From the cell containing the given text, extract its center point as [X, Y] coordinate. 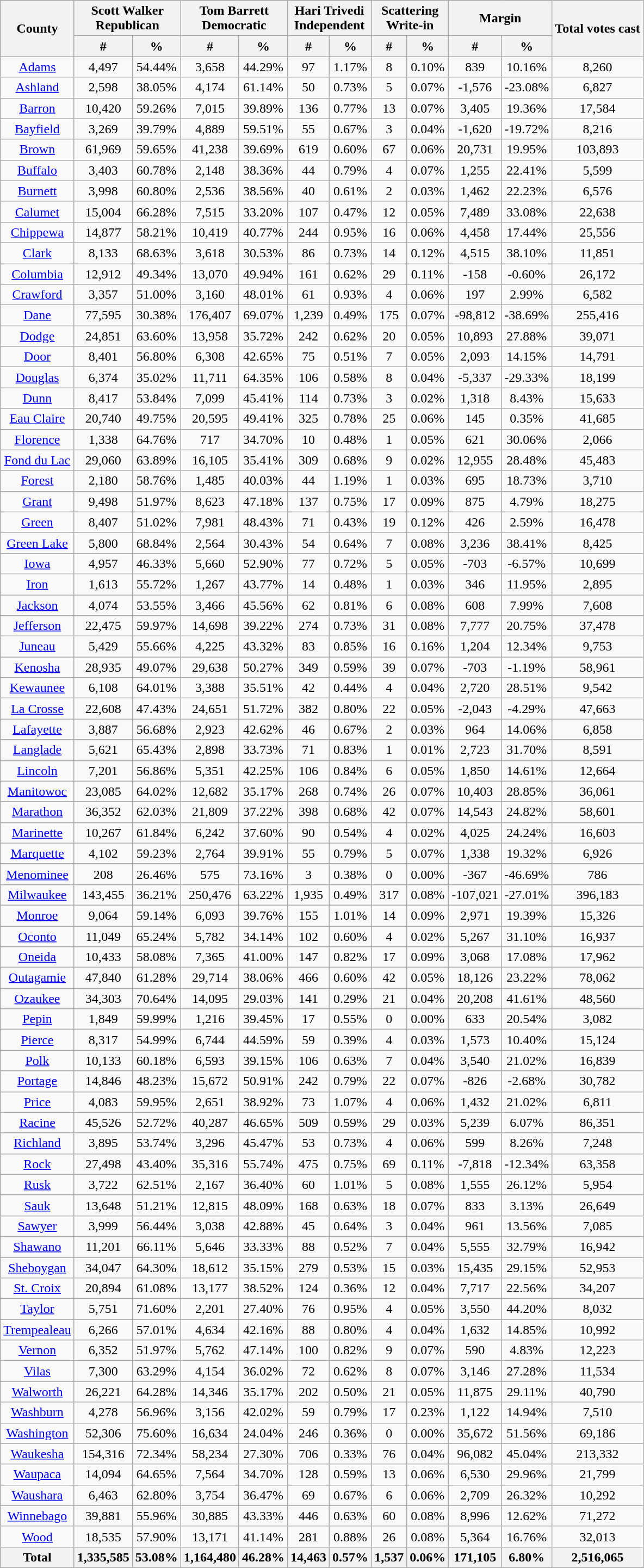
268 [308, 791]
58.08% [157, 957]
5,351 [210, 771]
30.53% [263, 253]
7,085 [598, 1226]
-4.29% [527, 709]
102 [308, 936]
2,066 [598, 439]
6.07% [527, 1123]
14,698 [210, 626]
19.95% [527, 150]
509 [308, 1123]
9,753 [598, 647]
Shawano [37, 1247]
14,095 [210, 999]
Columbia [37, 274]
2,564 [210, 543]
48,560 [598, 999]
35.72% [263, 336]
197 [475, 295]
24.24% [527, 833]
3,403 [103, 170]
63.89% [157, 460]
-158 [475, 274]
10,292 [598, 1495]
0.83% [350, 750]
3,550 [475, 1309]
31.10% [527, 936]
49.07% [157, 667]
Ozaukee [37, 999]
213,332 [598, 1454]
20.54% [527, 1019]
53 [308, 1143]
1,164,480 [210, 1557]
20.75% [527, 626]
1,849 [103, 1019]
62.03% [157, 812]
22.23% [527, 191]
Marathon [37, 812]
29,638 [210, 667]
27.88% [527, 336]
39 [389, 667]
7,510 [598, 1412]
33.73% [263, 750]
36,352 [103, 812]
706 [308, 1454]
39.79% [157, 129]
Kenosha [37, 667]
0.10% [428, 67]
0.23% [428, 1412]
3,082 [598, 1019]
83 [308, 647]
38.10% [527, 253]
59.65% [157, 150]
63.29% [157, 1371]
18,126 [475, 978]
29.96% [527, 1474]
14.06% [527, 729]
65.24% [157, 936]
46.28% [263, 1557]
47.18% [263, 501]
Rock [37, 1164]
40.03% [263, 481]
39.89% [263, 108]
27.40% [263, 1309]
2,167 [210, 1185]
0.74% [350, 791]
6,266 [103, 1330]
1,267 [210, 584]
9,542 [598, 688]
30,885 [210, 1516]
18,612 [210, 1268]
61,969 [103, 150]
75.60% [157, 1433]
49.34% [157, 274]
2,201 [210, 1309]
19.36% [527, 108]
-98,812 [475, 315]
Tom BarrettDemocratic [234, 18]
La Crosse [37, 709]
31.70% [527, 750]
Marquette [37, 853]
58,234 [210, 1454]
7,608 [598, 605]
56.86% [157, 771]
1,122 [475, 1412]
45.56% [263, 605]
0.44% [350, 688]
21,799 [598, 1474]
Dodge [37, 336]
3,160 [210, 295]
Pepin [37, 1019]
346 [475, 584]
-29.33% [527, 377]
-46.69% [527, 874]
18,275 [598, 501]
42.25% [263, 771]
Waushara [37, 1495]
12.34% [527, 647]
Eau Claire [37, 419]
51.56% [527, 1433]
64.30% [157, 1268]
37.60% [263, 833]
4,102 [103, 853]
7,981 [210, 522]
3.13% [527, 1205]
0.38% [350, 874]
55.96% [157, 1516]
12,682 [210, 791]
Fond du Lac [37, 460]
1,204 [475, 647]
18,535 [103, 1536]
58.76% [157, 481]
61 [308, 295]
Langlade [37, 750]
1,935 [308, 895]
18 [389, 1205]
Brown [37, 150]
9,064 [103, 915]
3,068 [475, 957]
45.47% [263, 1143]
Juneau [37, 647]
7,201 [103, 771]
168 [308, 1205]
27.30% [263, 1454]
40 [308, 191]
Walworth [37, 1392]
51.00% [157, 295]
14,543 [475, 812]
16,603 [598, 833]
5,364 [475, 1536]
19.39% [527, 915]
14.15% [527, 357]
2,723 [475, 750]
4,515 [475, 253]
279 [308, 1268]
5,429 [103, 647]
6,576 [598, 191]
58.21% [157, 232]
39,071 [598, 336]
64.01% [157, 688]
382 [308, 709]
51.72% [263, 709]
4.83% [527, 1350]
42.16% [263, 1330]
47.43% [157, 709]
6,374 [103, 377]
49.94% [263, 274]
0.61% [350, 191]
0.29% [350, 999]
St. Croix [37, 1288]
4,225 [210, 647]
15,672 [210, 1081]
39.15% [263, 1061]
Door [37, 357]
5,800 [103, 543]
Rusk [37, 1185]
14,791 [598, 357]
8,260 [598, 67]
42.88% [263, 1226]
46.33% [157, 563]
Barron [37, 108]
4,083 [103, 1102]
0.57% [350, 1557]
0.84% [350, 771]
16,478 [598, 522]
59.95% [157, 1102]
19 [389, 522]
599 [475, 1143]
244 [308, 232]
-12.34% [527, 1164]
3,887 [103, 729]
38.06% [263, 978]
ScatteringWrite-in [410, 18]
396,183 [598, 895]
8,425 [598, 543]
39,881 [103, 1516]
-0.60% [527, 274]
15,326 [598, 915]
16,942 [598, 1247]
17.08% [527, 957]
100 [308, 1350]
37,478 [598, 626]
575 [210, 874]
41,685 [598, 419]
45 [308, 1226]
Washburn [37, 1412]
48.43% [263, 522]
0.33% [350, 1454]
14,346 [210, 1392]
7,365 [210, 957]
14,463 [308, 1557]
25,556 [598, 232]
62.51% [157, 1185]
475 [308, 1164]
3,998 [103, 191]
97 [308, 67]
-1,620 [475, 129]
73 [308, 1102]
28.85% [527, 791]
-1.19% [527, 667]
45,526 [103, 1123]
12,815 [210, 1205]
Waupaca [37, 1474]
36.40% [263, 1185]
0.39% [350, 1040]
35.15% [263, 1268]
63.60% [157, 336]
2.99% [527, 295]
16,634 [210, 1433]
3,236 [475, 543]
Green Lake [37, 543]
Crawford [37, 295]
8,996 [475, 1516]
3,466 [210, 605]
17,584 [598, 108]
4.79% [527, 501]
64.76% [157, 439]
27,498 [103, 1164]
Green [37, 522]
0.16% [428, 647]
6,093 [210, 915]
137 [308, 501]
68.84% [157, 543]
36.47% [263, 1495]
8,591 [598, 750]
Margin [500, 18]
Milwaukee [37, 895]
33.33% [263, 1247]
176,407 [210, 315]
21,809 [210, 812]
155 [308, 915]
39.91% [263, 853]
8,317 [103, 1040]
68.63% [157, 253]
57.01% [157, 1330]
-6.57% [527, 563]
Buffalo [37, 170]
143,455 [103, 895]
6,593 [210, 1061]
Calumet [37, 212]
10,893 [475, 336]
786 [598, 874]
55.66% [157, 647]
Waukesha [37, 1454]
202 [308, 1392]
7,015 [210, 108]
64.65% [157, 1474]
317 [389, 895]
2.59% [527, 522]
Dane [37, 315]
20,731 [475, 150]
Winnebago [37, 1516]
Jackson [37, 605]
26.12% [527, 1185]
16.76% [527, 1536]
11,534 [598, 1371]
30,782 [598, 1081]
78,062 [598, 978]
10,133 [103, 1061]
446 [308, 1516]
8,133 [103, 253]
20,740 [103, 419]
309 [308, 460]
32.79% [527, 1247]
52.90% [263, 563]
22.56% [527, 1288]
10,992 [598, 1330]
Portage [37, 1081]
40,287 [210, 1123]
8.43% [527, 398]
35.02% [157, 377]
5,954 [598, 1185]
56.68% [157, 729]
35.41% [263, 460]
17.44% [527, 232]
Washington [37, 1433]
9,498 [103, 501]
11,049 [103, 936]
39.69% [263, 150]
36.21% [157, 895]
54.99% [157, 1040]
0.72% [350, 563]
29.11% [527, 1392]
Price [37, 1102]
86,351 [598, 1123]
35,672 [475, 1433]
Oneida [37, 957]
1,632 [475, 1330]
1,335,585 [103, 1557]
0.43% [350, 522]
36.02% [263, 1371]
Hari TrivediIndependent [329, 18]
8,401 [103, 357]
Douglas [37, 377]
3,540 [475, 1061]
22,608 [103, 709]
154,316 [103, 1454]
35,316 [210, 1164]
-19.72% [527, 129]
54.44% [157, 67]
Sheboygan [37, 1268]
60.80% [157, 191]
1.07% [350, 1102]
26,172 [598, 274]
20,595 [210, 419]
3,722 [103, 1185]
Trempealeau [37, 1330]
10 [308, 439]
-2.68% [527, 1081]
11.95% [527, 584]
12,664 [598, 771]
59.26% [157, 108]
5,762 [210, 1350]
72.34% [157, 1454]
Lincoln [37, 771]
58,961 [598, 667]
7,564 [210, 1474]
0.93% [350, 295]
-38.69% [527, 315]
71.60% [157, 1309]
41.61% [527, 999]
20 [389, 336]
63,358 [598, 1164]
6,308 [210, 357]
45.41% [263, 398]
61.14% [263, 88]
50.91% [263, 1081]
15,435 [475, 1268]
Total [37, 1557]
77,595 [103, 315]
14,877 [103, 232]
67 [389, 150]
44.59% [263, 1040]
0.52% [350, 1247]
13.56% [527, 1226]
43.40% [157, 1164]
29,714 [210, 978]
875 [475, 501]
13,648 [103, 1205]
16,839 [598, 1061]
56.80% [157, 357]
30.43% [263, 543]
Wood [37, 1536]
5,555 [475, 1247]
66.11% [157, 1247]
590 [475, 1350]
10,403 [475, 791]
2,709 [475, 1495]
53.74% [157, 1143]
-27.01% [527, 895]
7,248 [598, 1143]
171,105 [475, 1557]
17,962 [598, 957]
4,889 [210, 129]
124 [308, 1288]
5,239 [475, 1123]
14,846 [103, 1081]
5,782 [210, 936]
44.29% [263, 67]
3,146 [475, 1371]
41.00% [263, 957]
3,999 [103, 1226]
56.96% [157, 1412]
2,148 [210, 170]
24,651 [210, 709]
0.58% [350, 377]
Sauk [37, 1205]
28.51% [527, 688]
426 [475, 522]
12,223 [598, 1350]
0.50% [350, 1392]
1.17% [350, 67]
5,646 [210, 1247]
6.80% [527, 1557]
-1,576 [475, 88]
114 [308, 398]
22,638 [598, 212]
52,306 [103, 1433]
7,099 [210, 398]
1,850 [475, 771]
49.41% [263, 419]
2,720 [475, 688]
48.09% [263, 1205]
839 [475, 67]
15,633 [598, 398]
0.88% [350, 1536]
3,269 [103, 129]
38.56% [263, 191]
2,093 [475, 357]
38.52% [263, 1288]
2,598 [103, 88]
7,515 [210, 212]
41.14% [263, 1536]
55.74% [263, 1164]
35.51% [263, 688]
28.48% [527, 460]
Kewaunee [37, 688]
34,207 [598, 1288]
26,649 [598, 1205]
11,851 [598, 253]
1,216 [210, 1019]
38.92% [263, 1102]
Sawyer [37, 1226]
Racine [37, 1123]
Ashland [37, 88]
Bayfield [37, 129]
3,296 [210, 1143]
62 [308, 605]
47,840 [103, 978]
61.28% [157, 978]
3,658 [210, 67]
39.22% [263, 626]
621 [475, 439]
31 [389, 626]
48.01% [263, 295]
46.65% [263, 1123]
24.04% [263, 1433]
1,432 [475, 1102]
Manitowoc [37, 791]
695 [475, 481]
10.16% [527, 67]
Scott WalkerRepublican [127, 18]
13,070 [210, 274]
3,156 [210, 1412]
-367 [475, 874]
Richland [37, 1143]
26,221 [103, 1392]
-7,818 [475, 1164]
274 [308, 626]
50 [308, 88]
90 [308, 833]
14.85% [527, 1330]
1,537 [389, 1557]
59.97% [157, 626]
43.33% [263, 1516]
34,047 [103, 1268]
11,201 [103, 1247]
Vernon [37, 1350]
1,462 [475, 191]
325 [308, 419]
Forest [37, 481]
255,416 [598, 315]
0.78% [350, 419]
8,216 [598, 129]
6,858 [598, 729]
77 [308, 563]
608 [475, 605]
27.28% [527, 1371]
7,777 [475, 626]
349 [308, 667]
40.77% [263, 232]
0.85% [350, 647]
10,267 [103, 833]
208 [103, 874]
20,208 [475, 999]
2,764 [210, 853]
7,300 [103, 1371]
3,710 [598, 481]
161 [308, 274]
59.14% [157, 915]
26.46% [157, 874]
71,272 [598, 1516]
12.62% [527, 1516]
57.90% [157, 1536]
49.75% [157, 419]
20,894 [103, 1288]
13,177 [210, 1288]
Chippewa [37, 232]
145 [475, 419]
3,895 [103, 1143]
42.02% [263, 1412]
10.40% [527, 1040]
6,811 [598, 1102]
14,094 [103, 1474]
0.53% [350, 1268]
19.32% [527, 853]
0.35% [527, 419]
107 [308, 212]
52,953 [598, 1268]
18.73% [527, 481]
29.15% [527, 1268]
2,516,065 [598, 1557]
29.03% [263, 999]
11,711 [210, 377]
60.78% [157, 170]
4,458 [475, 232]
75 [308, 357]
64.28% [157, 1392]
50.27% [263, 667]
16,105 [210, 460]
25 [389, 419]
6,352 [103, 1350]
96,082 [475, 1454]
398 [308, 812]
51.02% [157, 522]
5,621 [103, 750]
246 [308, 1433]
28,935 [103, 667]
6,108 [103, 688]
619 [308, 150]
1,255 [475, 170]
Lafayette [37, 729]
18,199 [598, 377]
61.84% [157, 833]
4,957 [103, 563]
22.41% [527, 170]
14.61% [527, 771]
103,893 [598, 150]
64.35% [263, 377]
0.51% [350, 357]
45.04% [527, 1454]
6,242 [210, 833]
4,074 [103, 605]
5,660 [210, 563]
1,318 [475, 398]
65.43% [157, 750]
0.54% [350, 833]
Burnett [37, 191]
0.01% [428, 750]
6,827 [598, 88]
3,405 [475, 108]
15 [389, 1268]
128 [308, 1474]
833 [475, 1205]
24.82% [527, 812]
Clark [37, 253]
69,186 [598, 1433]
70.64% [157, 999]
32,013 [598, 1536]
44.20% [527, 1309]
12,955 [475, 460]
Polk [37, 1061]
Iowa [37, 563]
3,388 [210, 688]
41,238 [210, 150]
48.23% [157, 1081]
23,085 [103, 791]
0.47% [350, 212]
53.08% [157, 1557]
6,744 [210, 1040]
7,489 [475, 212]
66.28% [157, 212]
633 [475, 1019]
-2,043 [475, 709]
40,790 [598, 1392]
0.77% [350, 108]
-23.08% [527, 88]
8,407 [103, 522]
30.38% [157, 315]
13,958 [210, 336]
30.06% [527, 439]
47,663 [598, 709]
Florence [37, 439]
34.14% [263, 936]
Outagamie [37, 978]
Total votes cast [598, 28]
4,497 [103, 67]
2,651 [210, 1102]
5,751 [103, 1309]
69.07% [263, 315]
-826 [475, 1081]
Menominee [37, 874]
59.51% [263, 129]
12,912 [103, 274]
4,025 [475, 833]
59.99% [157, 1019]
42.65% [263, 357]
7.99% [527, 605]
1.19% [350, 481]
Dunn [37, 398]
15,004 [103, 212]
2,898 [210, 750]
51.21% [157, 1205]
1,555 [475, 1185]
4,634 [210, 1330]
63.22% [263, 895]
38.41% [527, 543]
Jefferson [37, 626]
3,618 [210, 253]
16,937 [598, 936]
-107,021 [475, 895]
2,536 [210, 191]
59.23% [157, 853]
6,530 [475, 1474]
5,599 [598, 170]
10,699 [598, 563]
58,601 [598, 812]
Vilas [37, 1371]
964 [475, 729]
8.26% [527, 1143]
43.32% [263, 647]
3,754 [210, 1495]
43.77% [263, 584]
10,420 [103, 108]
2,180 [103, 481]
53.84% [157, 398]
42.62% [263, 729]
34,303 [103, 999]
County [37, 28]
62.80% [157, 1495]
8,623 [210, 501]
33.08% [527, 212]
Pierce [37, 1040]
1,485 [210, 481]
Oconto [37, 936]
4,154 [210, 1371]
8,417 [103, 398]
39.76% [263, 915]
3,038 [210, 1226]
1,239 [308, 315]
4,278 [103, 1412]
717 [210, 439]
250,476 [210, 895]
33.20% [263, 212]
2,895 [598, 584]
961 [475, 1226]
54 [308, 543]
Marinette [37, 833]
141 [308, 999]
-5,337 [475, 377]
147 [308, 957]
Iron [37, 584]
6,926 [598, 853]
39.45% [263, 1019]
86 [308, 253]
466 [308, 978]
Taylor [37, 1309]
15,124 [598, 1040]
3,357 [103, 295]
37.22% [263, 812]
46 [308, 729]
14.94% [527, 1412]
1,613 [103, 584]
61.08% [157, 1288]
136 [308, 108]
60.18% [157, 1061]
64.02% [157, 791]
53.55% [157, 605]
24,851 [103, 336]
1,573 [475, 1040]
23.22% [527, 978]
47.14% [263, 1350]
8,032 [598, 1309]
55.72% [157, 584]
72 [308, 1371]
0.81% [350, 605]
11,875 [475, 1392]
Grant [37, 501]
6,463 [103, 1495]
6,582 [598, 295]
26.32% [527, 1495]
73.16% [263, 874]
0.55% [350, 1019]
4,174 [210, 88]
5,267 [475, 936]
56.44% [157, 1226]
13,171 [210, 1536]
36,061 [598, 791]
175 [389, 315]
22,475 [103, 626]
Adams [37, 67]
10,419 [210, 232]
29,060 [103, 460]
38.36% [263, 170]
10,433 [103, 957]
2,923 [210, 729]
281 [308, 1536]
Monroe [37, 915]
2,971 [475, 915]
38.05% [157, 88]
7,717 [475, 1288]
52.72% [157, 1123]
45,483 [598, 460]
